For the text-containing cell, return its midpoint in (X, Y) coordinate format. 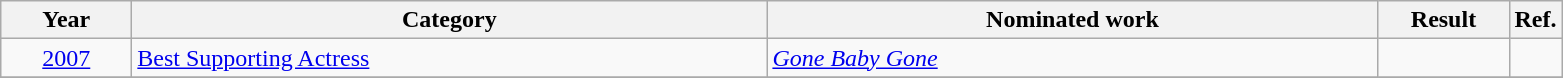
Result (1444, 20)
Category (450, 20)
2007 (66, 58)
Ref. (1536, 20)
Best Supporting Actress (450, 58)
Nominated work (1072, 20)
Gone Baby Gone (1072, 58)
Year (66, 20)
